From the cell containing the given text, extract its center point as [x, y] coordinate. 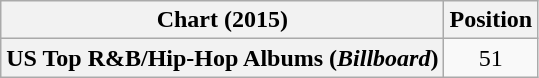
51 [491, 58]
Chart (2015) [222, 20]
US Top R&B/Hip-Hop Albums (Billboard) [222, 58]
Position [491, 20]
